Determine the [X, Y] coordinate at the center of the cell enclosing the given text.  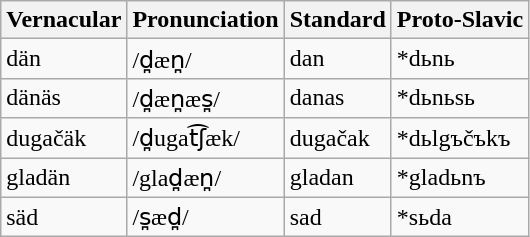
dänäs [64, 98]
gladan [338, 178]
Vernacular [64, 20]
dan [338, 59]
/d̪æn̪æs̪/ [206, 98]
/d̪æn̪/ [206, 59]
danas [338, 98]
/glad̪æn̪/ [206, 178]
*gladьnъ [460, 178]
dugačak [338, 138]
/d̪ugat͡ʃæk/ [206, 138]
gladän [64, 178]
*dьnьsь [460, 98]
*dьnь [460, 59]
*dьlgъčъkъ [460, 138]
/s̪æd̪/ [206, 217]
sad [338, 217]
*sьda [460, 217]
Pronunciation [206, 20]
säd [64, 217]
Proto-Slavic [460, 20]
dugačäk [64, 138]
dän [64, 59]
Standard [338, 20]
